Provide the [X, Y] coordinate of the cell's center where the given text is located.  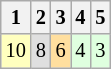
1 [16, 17]
2 [41, 17]
10 [16, 51]
5 [100, 17]
6 [61, 51]
8 [41, 51]
